Scan for the cell matching the given text and deliver its [X, Y] coordinate at center. 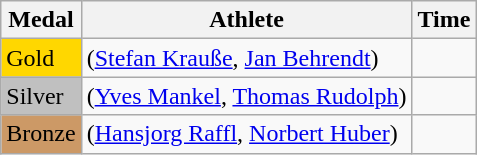
(Yves Mankel, Thomas Rudolph) [246, 96]
(Stefan Krauße, Jan Behrendt) [246, 58]
(Hansjorg Raffl, Norbert Huber) [246, 134]
Medal [41, 20]
Bronze [41, 134]
Silver [41, 96]
Gold [41, 58]
Athlete [246, 20]
Time [444, 20]
